Identify which cell holds the provided text, then report its [x, y] central coordinate. 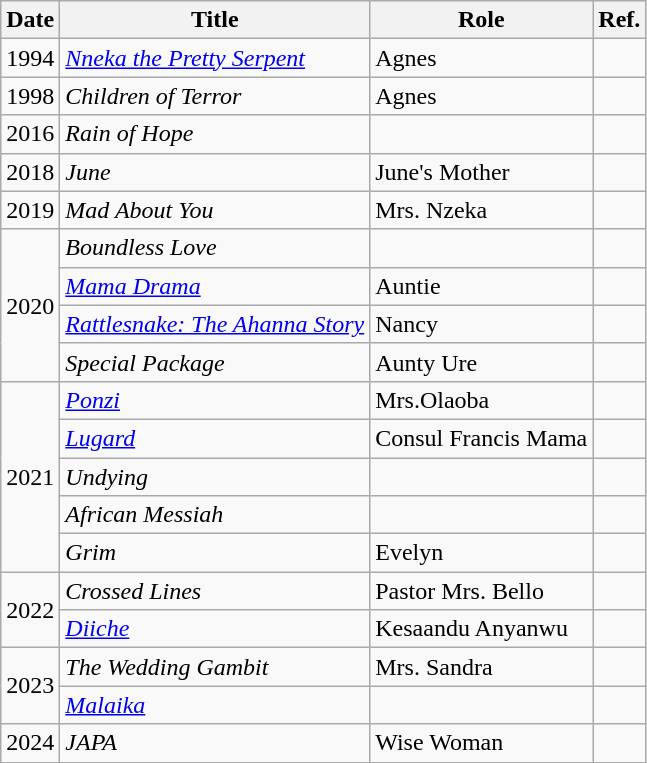
1994 [30, 58]
African Messiah [215, 515]
Title [215, 20]
Special Package [215, 362]
Nneka the Pretty Serpent [215, 58]
2020 [30, 305]
Rain of Hope [215, 134]
2024 [30, 743]
Mad About You [215, 210]
1998 [30, 96]
2019 [30, 210]
Mama Drama [215, 286]
Mrs.Olaoba [482, 400]
Rattlesnake: The Ahanna Story [215, 324]
Ponzi [215, 400]
June's Mother [482, 172]
Aunty Ure [482, 362]
Diiche [215, 629]
Nancy [482, 324]
2021 [30, 476]
June [215, 172]
Undying [215, 477]
Date [30, 20]
Wise Woman [482, 743]
2023 [30, 686]
JAPA [215, 743]
Children of Terror [215, 96]
Consul Francis Mama [482, 438]
2018 [30, 172]
Mrs. Sandra [482, 667]
Kesaandu Anyanwu [482, 629]
Mrs. Nzeka [482, 210]
Grim [215, 553]
Pastor Mrs. Bello [482, 591]
Boundless Love [215, 248]
Crossed Lines [215, 591]
Evelyn [482, 553]
Auntie [482, 286]
The Wedding Gambit [215, 667]
Role [482, 20]
Lugard [215, 438]
2022 [30, 610]
Ref. [620, 20]
Malaika [215, 705]
2016 [30, 134]
